Provide the [x, y] coordinate of the cell's center where the given text is located.  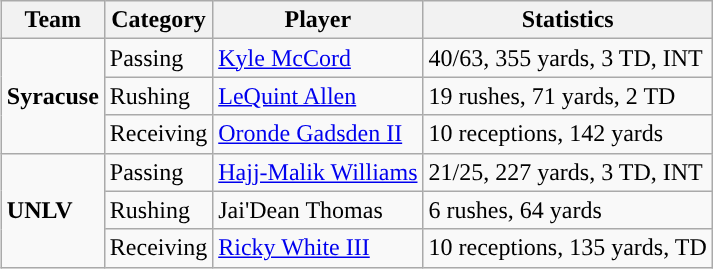
Team [52, 20]
Kyle McCord [318, 58]
LeQuint Allen [318, 96]
21/25, 227 yards, 3 TD, INT [568, 172]
10 receptions, 142 yards [568, 134]
Category [158, 20]
Hajj-Malik Williams [318, 172]
UNLV [52, 210]
Statistics [568, 20]
Ricky White III [318, 248]
Oronde Gadsden II [318, 134]
10 receptions, 135 yards, TD [568, 248]
40/63, 355 yards, 3 TD, INT [568, 58]
Jai'Dean Thomas [318, 210]
Player [318, 20]
Syracuse [52, 96]
19 rushes, 71 yards, 2 TD [568, 96]
6 rushes, 64 yards [568, 210]
